Find where the given text appears and provide that cell's center as (X, Y) coordinate. 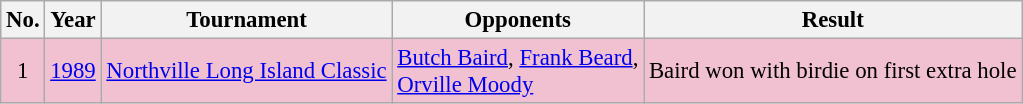
Tournament (246, 20)
Year (73, 20)
1 (23, 72)
Opponents (518, 20)
Northville Long Island Classic (246, 72)
Result (833, 20)
Butch Baird, Frank Beard, Orville Moody (518, 72)
1989 (73, 72)
Baird won with birdie on first extra hole (833, 72)
No. (23, 20)
